Detect which cell encompasses the target text, then output its (X, Y) center coordinate. 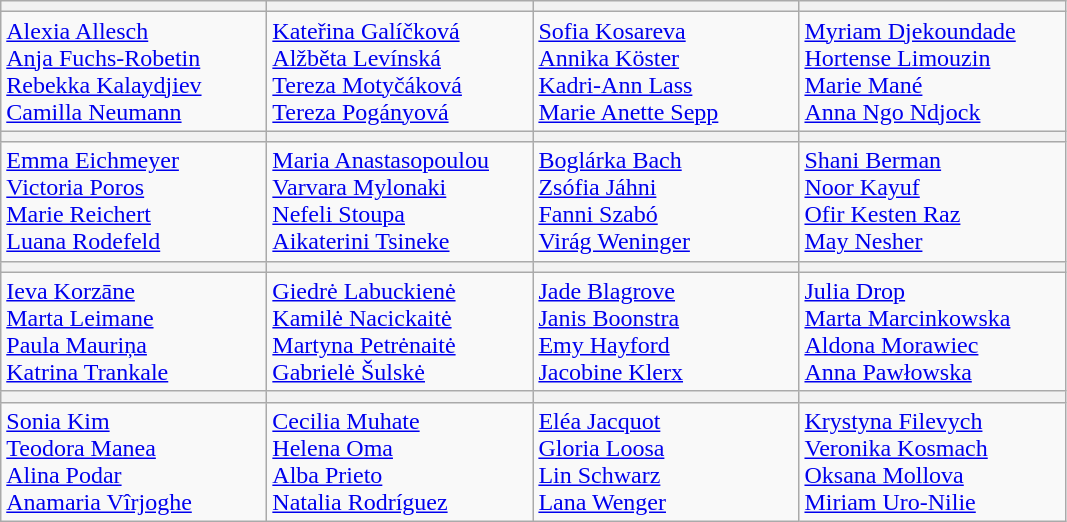
Jade BlagroveJanis BoonstraEmy HayfordJacobine Klerx (666, 332)
Julia DropMarta MarcinkowskaAldona MorawiecAnna Pawłowska (932, 332)
Ieva KorzāneMarta LeimanePaula MauriņaKatrina Trankale (134, 332)
Cecilia MuhateHelena OmaAlba PrietoNatalia Rodríguez (400, 462)
Sonia KimTeodora ManeaAlina PodarAnamaria Vîrjoghe (134, 462)
Kateřina GalíčkováAlžběta LevínskáTereza MotyčákováTereza Pogányová (400, 72)
Shani BermanNoor KayufOfir Kesten RazMay Nesher (932, 202)
Maria AnastasopoulouVarvara MylonakiNefeli StoupaAikaterini Tsineke (400, 202)
Alexia AlleschAnja Fuchs-RobetinRebekka KalaydjievCamilla Neumann (134, 72)
Myriam DjekoundadeHortense LimouzinMarie ManéAnna Ngo Ndjock (932, 72)
Giedrė LabuckienėKamilė NacickaitėMartyna PetrėnaitėGabrielė Šulskė (400, 332)
Krystyna FilevychVeronika KosmachOksana MollovaMiriam Uro-Nilie (932, 462)
Emma EichmeyerVictoria PorosMarie ReichertLuana Rodefeld (134, 202)
Eléa JacquotGloria LoosaLin SchwarzLana Wenger (666, 462)
Boglárka BachZsófia JáhniFanni SzabóVirág Weninger (666, 202)
Sofia KosarevaAnnika KösterKadri-Ann LassMarie Anette Sepp (666, 72)
